Output the (X, Y) coordinate of the center of the cell containing the given text.  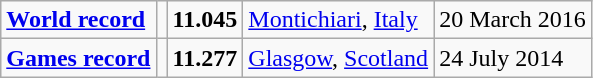
Games record (78, 58)
11.277 (205, 58)
World record (78, 20)
24 July 2014 (513, 58)
20 March 2016 (513, 20)
Glasgow, Scotland (338, 58)
11.045 (205, 20)
Montichiari, Italy (338, 20)
